Determine the (X, Y) coordinate at the center of the cell enclosing the given text.  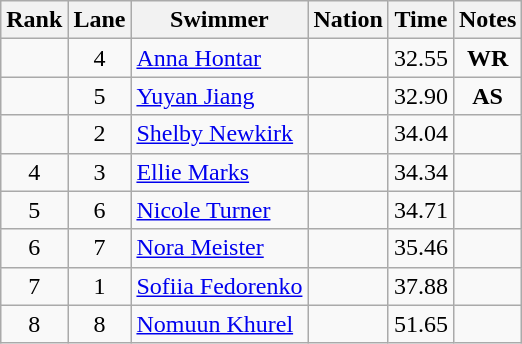
2 (100, 134)
Rank (34, 20)
AS (487, 96)
51.65 (420, 324)
Yuyan Jiang (220, 96)
34.71 (420, 210)
34.34 (420, 172)
WR (487, 58)
1 (100, 286)
Shelby Newkirk (220, 134)
Nicole Turner (220, 210)
3 (100, 172)
Lane (100, 20)
Nora Meister (220, 248)
Nomuun Khurel (220, 324)
Sofiia Fedorenko (220, 286)
Anna Hontar (220, 58)
34.04 (420, 134)
Ellie Marks (220, 172)
Time (420, 20)
Nation (348, 20)
Swimmer (220, 20)
Notes (487, 20)
35.46 (420, 248)
32.55 (420, 58)
37.88 (420, 286)
32.90 (420, 96)
